Locate the cell with the specified text and output its [X, Y] center coordinate. 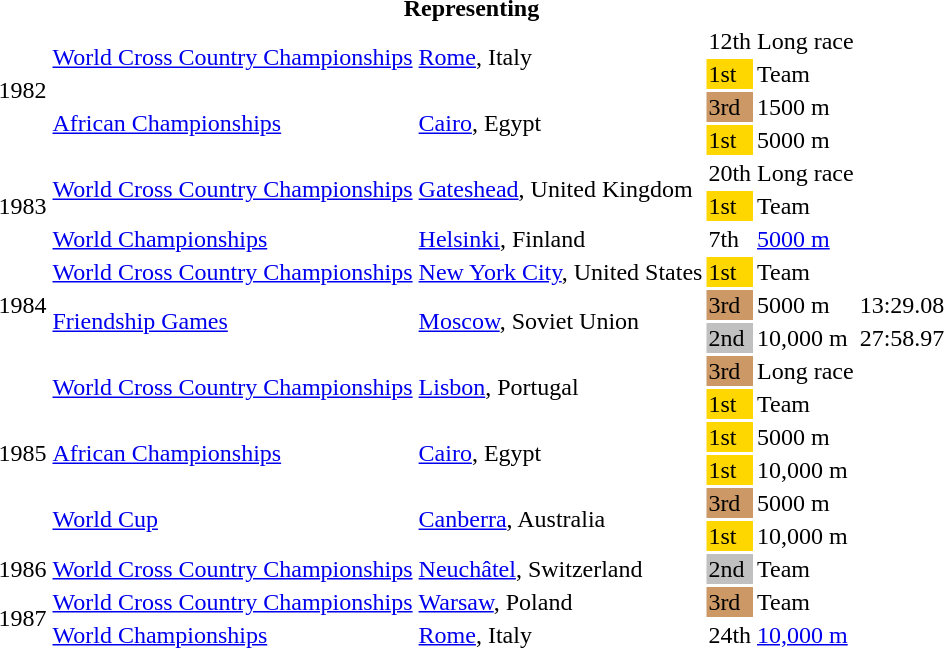
Neuchâtel, Switzerland [560, 569]
20th [730, 173]
World Championships [232, 239]
7th [730, 239]
Friendship Games [232, 322]
New York City, United States [560, 272]
Lisbon, Portugal [560, 388]
Canberra, Australia [560, 520]
World Cup [232, 520]
Rome, Italy [560, 58]
1500 m [806, 107]
12th [730, 41]
Helsinki, Finland [560, 239]
Moscow, Soviet Union [560, 322]
Warsaw, Poland [560, 602]
Gateshead, United Kingdom [560, 190]
